Return the [X, Y] coordinate for the center point of the cell that contains the specified text.  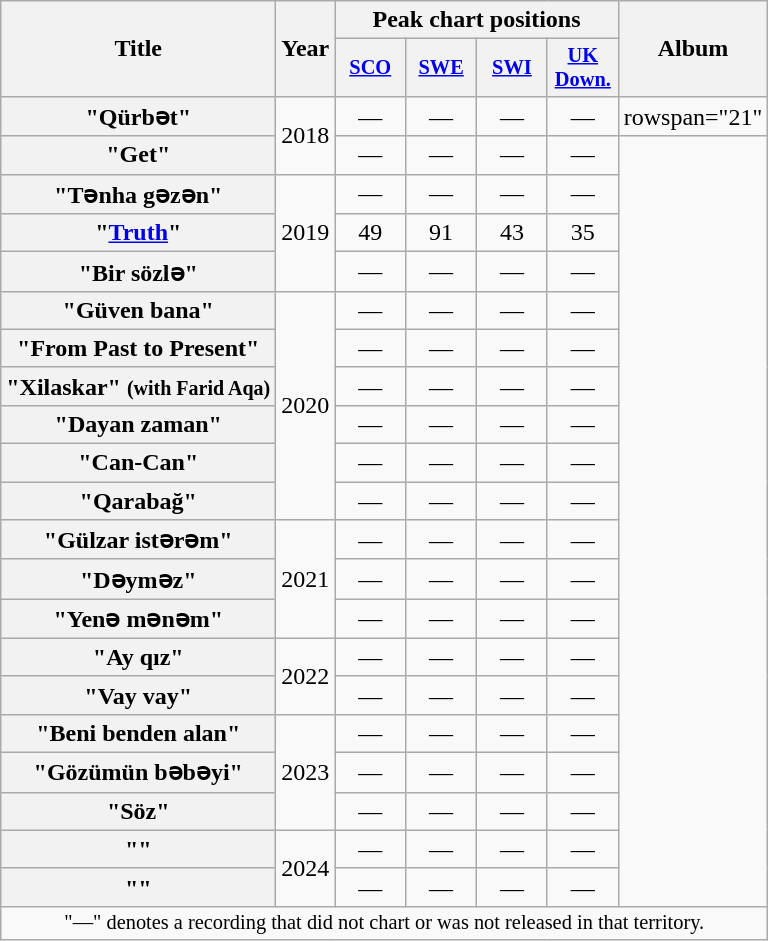
"From Past to Present" [138, 348]
"Söz" [138, 811]
"Xilaskar" (with Farid Aqa) [138, 386]
"Bir sözlə" [138, 272]
"Gülzar istərəm" [138, 540]
"Qarabağ" [138, 501]
91 [442, 233]
2020 [306, 405]
"Ay qız" [138, 657]
2024 [306, 868]
"Dəyməz" [138, 579]
2018 [306, 135]
49 [370, 233]
rowspan="21" [693, 116]
"Truth" [138, 233]
SWI [512, 68]
Peak chart positions [476, 20]
35 [582, 233]
"Get" [138, 155]
UKDown. [582, 68]
"Gözümün bəbəyi" [138, 773]
43 [512, 233]
2023 [306, 772]
"Yenə mənəm" [138, 619]
"—" denotes a recording that did not chart or was not released in that territory. [384, 923]
SCO [370, 68]
2022 [306, 676]
2019 [306, 232]
"Qürbət" [138, 116]
2021 [306, 580]
SWE [442, 68]
Year [306, 49]
"Tənha gəzən" [138, 194]
Title [138, 49]
"Beni benden alan" [138, 733]
"Dayan zaman" [138, 424]
"Can-Can" [138, 463]
"Vay vay" [138, 695]
Album [693, 49]
"Güven bana" [138, 310]
